For the text-containing cell, return its midpoint in (x, y) coordinate format. 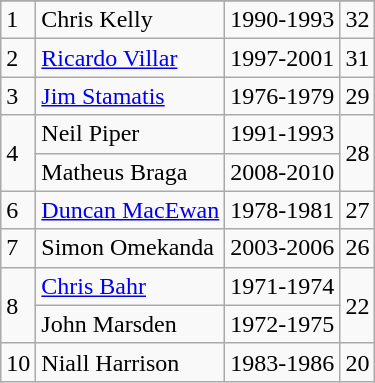
Neil Piper (130, 134)
1971-1974 (282, 286)
28 (358, 153)
1976-1979 (282, 96)
1990-1993 (282, 20)
Simon Omekanda (130, 248)
8 (18, 305)
3 (18, 96)
10 (18, 362)
John Marsden (130, 324)
1972-1975 (282, 324)
1997-2001 (282, 58)
1983-1986 (282, 362)
Jim Stamatis (130, 96)
26 (358, 248)
6 (18, 210)
4 (18, 153)
22 (358, 305)
1 (18, 20)
27 (358, 210)
2008-2010 (282, 172)
Duncan MacEwan (130, 210)
32 (358, 20)
1991-1993 (282, 134)
2 (18, 58)
Ricardo Villar (130, 58)
7 (18, 248)
1978-1981 (282, 210)
Chris Bahr (130, 286)
Matheus Braga (130, 172)
31 (358, 58)
Chris Kelly (130, 20)
29 (358, 96)
2003-2006 (282, 248)
20 (358, 362)
Niall Harrison (130, 362)
